Return the [x, y] coordinate for the center point of the cell that contains the specified text.  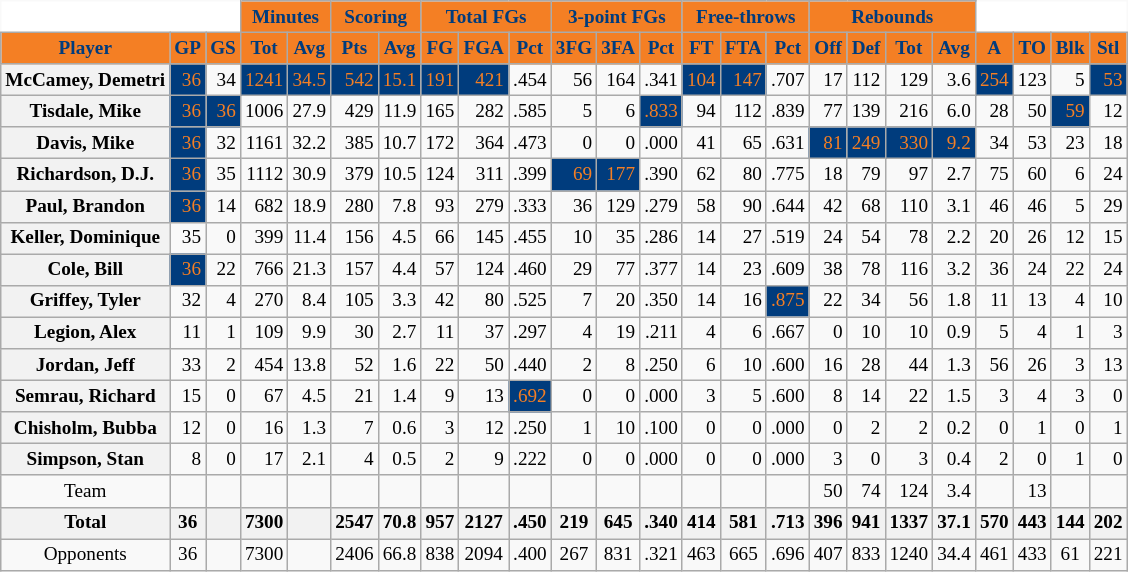
Richardson, D.J. [86, 175]
461 [994, 554]
385 [355, 143]
15.1 [400, 80]
32.2 [310, 143]
Free-throws [746, 17]
.692 [530, 396]
0.9 [954, 333]
.631 [788, 143]
396 [828, 523]
.696 [788, 554]
.775 [788, 175]
123 [1032, 80]
.450 [530, 523]
6.0 [954, 111]
97 [909, 175]
79 [866, 175]
116 [909, 270]
19 [618, 333]
Simpson, Stan [86, 460]
Off [828, 48]
.350 [662, 301]
311 [484, 175]
1.5 [954, 396]
66.8 [400, 554]
81 [828, 143]
Cole, Bill [86, 270]
69 [574, 175]
Opponents [86, 554]
30.9 [310, 175]
399 [264, 238]
.585 [530, 111]
Paul, Brandon [86, 206]
.100 [662, 428]
.333 [530, 206]
177 [618, 175]
Davis, Mike [86, 143]
34.4 [954, 554]
407 [828, 554]
8.4 [310, 301]
364 [484, 143]
.297 [530, 333]
.400 [530, 554]
429 [355, 111]
139 [866, 111]
.473 [530, 143]
54 [866, 238]
3.4 [954, 491]
7.8 [400, 206]
833 [866, 554]
.875 [788, 301]
104 [701, 80]
216 [909, 111]
414 [701, 523]
61 [1070, 554]
93 [440, 206]
Total [86, 523]
94 [701, 111]
2406 [355, 554]
433 [1032, 554]
Minutes [285, 17]
58 [701, 206]
1112 [264, 175]
Jordan, Jeff [86, 365]
Pts [355, 48]
1240 [909, 554]
60 [1032, 175]
1337 [909, 523]
109 [264, 333]
10.7 [400, 143]
164 [618, 80]
41 [701, 143]
FG [440, 48]
3.3 [400, 301]
2.1 [310, 460]
.667 [788, 333]
11.9 [400, 111]
279 [484, 206]
270 [264, 301]
27.9 [310, 111]
11.4 [310, 238]
2547 [355, 523]
838 [440, 554]
9.9 [310, 333]
Keller, Dominique [86, 238]
3FG [574, 48]
.833 [662, 111]
FGA [484, 48]
1006 [264, 111]
21.3 [310, 270]
74 [866, 491]
957 [440, 523]
Semrau, Richard [86, 396]
221 [1108, 554]
Chisholm, Bubba [86, 428]
105 [355, 301]
30 [355, 333]
Def [866, 48]
.377 [662, 270]
TO [1032, 48]
0.4 [954, 460]
Player [86, 48]
157 [355, 270]
1161 [264, 143]
A [994, 48]
145 [484, 238]
.644 [788, 206]
65 [743, 143]
McCamey, Demetri [86, 80]
2.2 [954, 238]
.839 [788, 111]
542 [355, 80]
.286 [662, 238]
90 [743, 206]
.399 [530, 175]
280 [355, 206]
581 [743, 523]
38 [828, 270]
FT [701, 48]
172 [440, 143]
1241 [264, 80]
GS [224, 48]
13.8 [310, 365]
27 [743, 238]
3.2 [954, 270]
Scoring [376, 17]
254 [994, 80]
.454 [530, 80]
.340 [662, 523]
191 [440, 80]
.440 [530, 365]
379 [355, 175]
165 [440, 111]
1.6 [400, 365]
665 [743, 554]
.279 [662, 206]
463 [701, 554]
682 [264, 206]
.707 [788, 80]
0.6 [400, 428]
2127 [484, 523]
3-point FGs [616, 17]
44 [909, 365]
Rebounds [892, 17]
10.5 [400, 175]
34.5 [310, 80]
70.8 [400, 523]
282 [484, 111]
0.5 [400, 460]
52 [355, 365]
.211 [662, 333]
66 [440, 238]
18.9 [310, 206]
0.2 [954, 428]
9.2 [954, 143]
Griffey, Tyler [86, 301]
147 [743, 80]
67 [264, 396]
4.4 [400, 270]
454 [264, 365]
68 [866, 206]
219 [574, 523]
144 [1070, 523]
443 [1032, 523]
267 [574, 554]
249 [866, 143]
Total FGs [486, 17]
421 [484, 80]
2094 [484, 554]
3FA [618, 48]
570 [994, 523]
3.1 [954, 206]
37 [484, 333]
FTA [743, 48]
37.1 [954, 523]
.609 [788, 270]
.222 [530, 460]
645 [618, 523]
.713 [788, 523]
Stl [1108, 48]
941 [866, 523]
766 [264, 270]
3.6 [954, 80]
202 [1108, 523]
.460 [530, 270]
156 [355, 238]
GP [188, 48]
Legion, Alex [86, 333]
.341 [662, 80]
330 [909, 143]
33 [188, 365]
.519 [788, 238]
.321 [662, 554]
.390 [662, 175]
.455 [530, 238]
57 [440, 270]
.525 [530, 301]
Blk [1070, 48]
110 [909, 206]
21 [355, 396]
59 [1070, 111]
75 [994, 175]
Tisdale, Mike [86, 111]
62 [701, 175]
1.8 [954, 301]
1.4 [400, 396]
Team [86, 491]
831 [618, 554]
